Find where the given text appears and provide that cell's center as [x, y] coordinate. 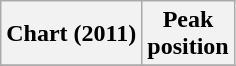
Chart (2011) [72, 34]
Peakposition [188, 34]
